Find where the given text appears and provide that cell's center as (X, Y) coordinate. 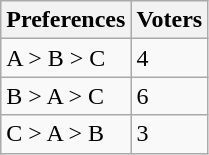
6 (170, 96)
A > B > C (66, 58)
4 (170, 58)
Preferences (66, 20)
3 (170, 134)
C > A > B (66, 134)
B > A > C (66, 96)
Voters (170, 20)
